Determine the (x, y) coordinate at the center of the cell enclosing the given text.  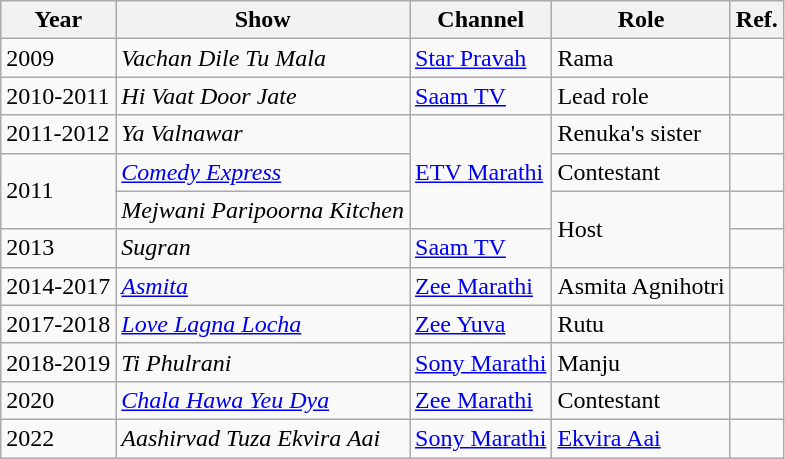
2013 (58, 248)
Hi Vaat Door Jate (263, 96)
2017-2018 (58, 324)
Rama (641, 58)
Lead role (641, 96)
2010-2011 (58, 96)
Star Pravah (481, 58)
Comedy Express (263, 172)
Chala Hawa Yeu Dya (263, 400)
2022 (58, 438)
2011-2012 (58, 134)
Manju (641, 362)
Renuka's sister (641, 134)
2014-2017 (58, 286)
2011 (58, 191)
Mejwani Paripoorna Kitchen (263, 210)
Show (263, 20)
Role (641, 20)
ETV Marathi (481, 172)
2009 (58, 58)
Ti Phulrani (263, 362)
2020 (58, 400)
Ya Valnawar (263, 134)
2018-2019 (58, 362)
Aashirvad Tuza Ekvira Aai (263, 438)
Channel (481, 20)
Year (58, 20)
Asmita Agnihotri (641, 286)
Asmita (263, 286)
Ref. (756, 20)
Sugran (263, 248)
Love Lagna Locha (263, 324)
Ekvira Aai (641, 438)
Host (641, 229)
Vachan Dile Tu Mala (263, 58)
Rutu (641, 324)
Zee Yuva (481, 324)
